Determine the (x, y) coordinate at the center of the cell enclosing the given text.  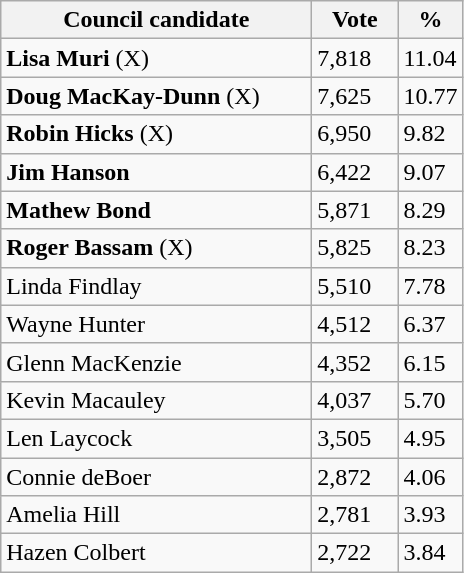
% (430, 20)
5,825 (355, 248)
Jim Hanson (156, 172)
4,352 (355, 362)
Mathew Bond (156, 210)
6.15 (430, 362)
Wayne Hunter (156, 324)
Lisa Muri (X) (156, 58)
9.07 (430, 172)
5,510 (355, 286)
4.06 (430, 477)
2,722 (355, 553)
7,818 (355, 58)
4.95 (430, 438)
Vote (355, 20)
7.78 (430, 286)
Robin Hicks (X) (156, 134)
2,872 (355, 477)
6,422 (355, 172)
9.82 (430, 134)
10.77 (430, 96)
Len Laycock (156, 438)
Amelia Hill (156, 515)
3.84 (430, 553)
7,625 (355, 96)
Hazen Colbert (156, 553)
Doug MacKay-Dunn (X) (156, 96)
11.04 (430, 58)
8.23 (430, 248)
Connie deBoer (156, 477)
4,512 (355, 324)
5.70 (430, 400)
5,871 (355, 210)
8.29 (430, 210)
3,505 (355, 438)
6.37 (430, 324)
Glenn MacKenzie (156, 362)
4,037 (355, 400)
Kevin Macauley (156, 400)
2,781 (355, 515)
Roger Bassam (X) (156, 248)
Council candidate (156, 20)
6,950 (355, 134)
3.93 (430, 515)
Linda Findlay (156, 286)
